Return the (x, y) coordinate for the center point of the cell that contains the specified text.  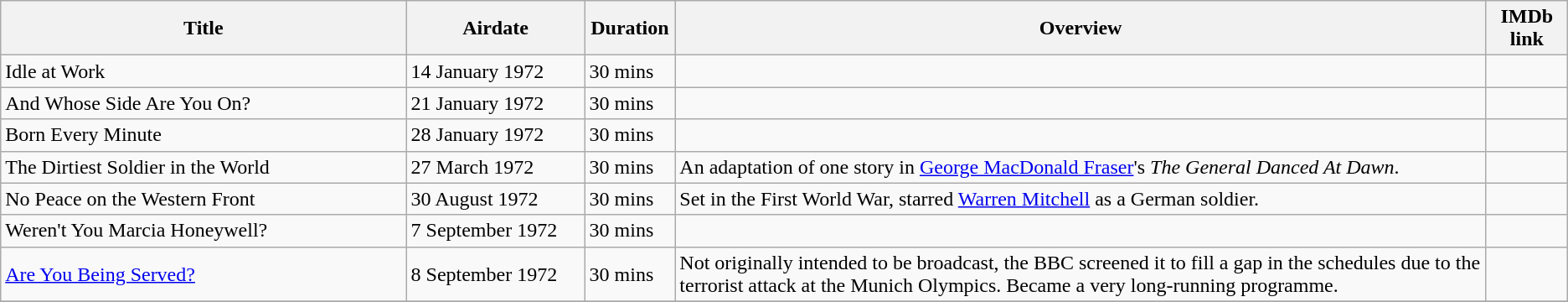
Title (204, 29)
And Whose Side Are You On? (204, 103)
The Dirtiest Soldier in the World (204, 167)
Duration (630, 29)
21 January 1972 (496, 103)
Overview (1081, 29)
Weren't You Marcia Honeywell? (204, 231)
Airdate (496, 29)
14 January 1972 (496, 71)
Born Every Minute (204, 135)
30 August 1972 (496, 199)
Are You Being Served? (204, 273)
8 September 1972 (496, 273)
Set in the First World War, starred Warren Mitchell as a German soldier. (1081, 199)
27 March 1972 (496, 167)
IMDb link (1526, 29)
28 January 1972 (496, 135)
An adaptation of one story in George MacDonald Fraser's The General Danced At Dawn. (1081, 167)
Idle at Work (204, 71)
No Peace on the Western Front (204, 199)
7 September 1972 (496, 231)
